Locate the cell with the specified text and output its [x, y] center coordinate. 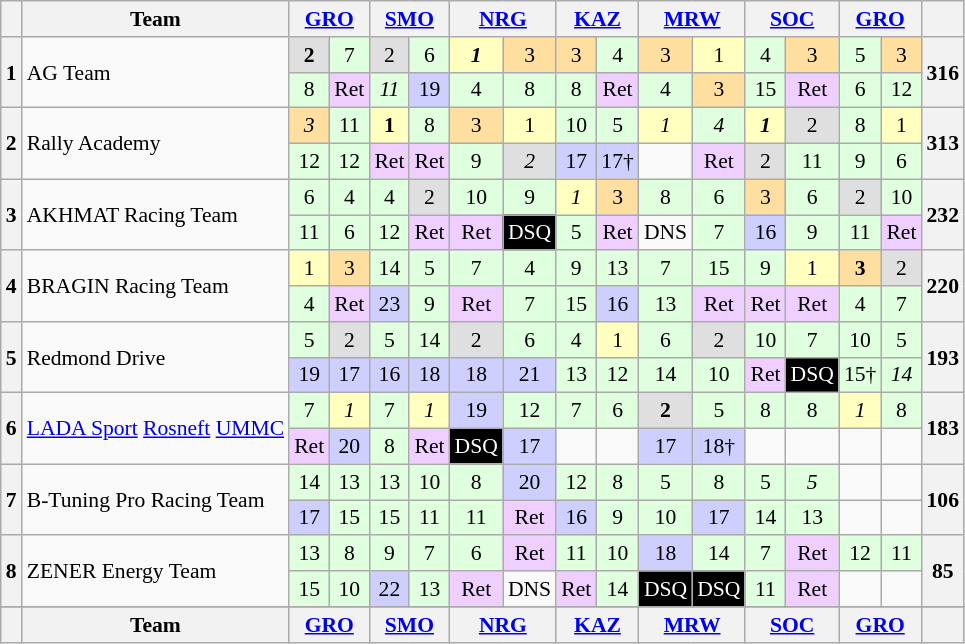
22 [389, 589]
B-Tuning Pro Racing Team [156, 500]
Redmond Drive [156, 358]
AG Team [156, 72]
21 [530, 375]
Rally Academy [156, 144]
23 [389, 304]
85 [942, 572]
220 [942, 286]
15† [860, 375]
17† [618, 162]
ZENER Energy Team [156, 572]
AKHMAT Racing Team [156, 214]
316 [942, 72]
18† [718, 447]
106 [942, 500]
193 [942, 358]
313 [942, 144]
183 [942, 428]
232 [942, 214]
BRAGIN Racing Team [156, 286]
LADA Sport Rosneft UMMC [156, 428]
